Provide the [x, y] coordinate of the cell's center where the given text is located.  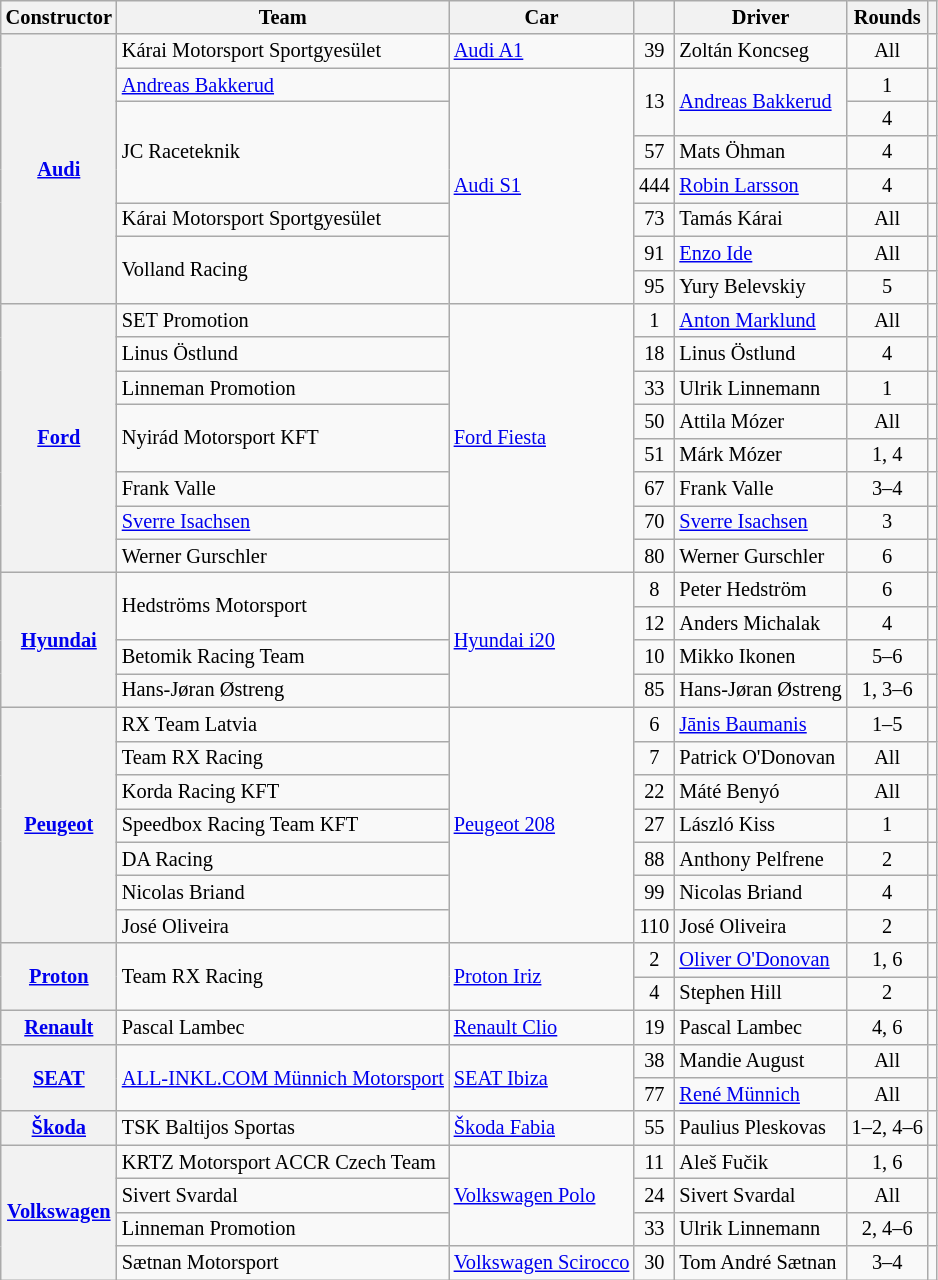
Paulius Pleskovas [760, 1128]
RX Team Latvia [283, 724]
80 [654, 556]
30 [654, 1263]
TSK Baltijos Sportas [283, 1128]
Sætnan Motorsport [283, 1263]
Volland Racing [283, 270]
50 [654, 421]
67 [654, 489]
8 [654, 589]
444 [654, 186]
Robin Larsson [760, 186]
Korda Racing KFT [283, 791]
110 [654, 926]
Proton [59, 976]
Anders Michalak [760, 623]
24 [654, 1195]
Constructor [59, 17]
Attila Mózer [760, 421]
88 [654, 859]
1–5 [888, 724]
5–6 [888, 657]
Hyundai [59, 640]
73 [654, 219]
SEAT [59, 1078]
18 [654, 354]
22 [654, 791]
Aleš Fučik [760, 1162]
7 [654, 758]
91 [654, 253]
3 [888, 522]
95 [654, 287]
1, 4 [888, 455]
39 [654, 51]
Ford Fiesta [542, 438]
Volkswagen [59, 1212]
85 [654, 690]
Peugeot [59, 825]
5 [888, 287]
Máté Benyó [760, 791]
László Kiss [760, 825]
JC Raceteknik [283, 152]
Audi [59, 168]
Renault [59, 1027]
Škoda [59, 1128]
SEAT Ibiza [542, 1078]
Anton Marklund [760, 320]
Tamás Kárai [760, 219]
Zoltán Koncseg [760, 51]
Audi A1 [542, 51]
77 [654, 1094]
Yury Belevskiy [760, 287]
Rounds [888, 17]
Car [542, 17]
Team [283, 17]
Patrick O'Donovan [760, 758]
4, 6 [888, 1027]
1–2, 4–6 [888, 1128]
Hyundai i20 [542, 640]
Enzo Ide [760, 253]
Volkswagen Polo [542, 1196]
Audi S1 [542, 186]
99 [654, 892]
Oliver O'Donovan [760, 960]
Nyirád Motorsport KFT [283, 438]
Renault Clio [542, 1027]
Škoda Fabia [542, 1128]
Hedströms Motorsport [283, 606]
38 [654, 1061]
1, 3–6 [888, 690]
10 [654, 657]
12 [654, 623]
2, 4–6 [888, 1229]
Peter Hedström [760, 589]
Peugeot 208 [542, 825]
SET Promotion [283, 320]
Jānis Baumanis [760, 724]
KRTZ Motorsport ACCR Czech Team [283, 1162]
Speedbox Racing Team KFT [283, 825]
Tom André Sætnan [760, 1263]
Volkswagen Scirocco [542, 1263]
55 [654, 1128]
27 [654, 825]
ALL-INKL.COM Münnich Motorsport [283, 1078]
Mikko Ikonen [760, 657]
11 [654, 1162]
Betomik Racing Team [283, 657]
DA Racing [283, 859]
51 [654, 455]
Ford [59, 438]
Driver [760, 17]
70 [654, 522]
Anthony Pelfrene [760, 859]
19 [654, 1027]
René Münnich [760, 1094]
57 [654, 152]
Proton Iriz [542, 976]
13 [654, 102]
Stephen Hill [760, 993]
Mats Öhman [760, 152]
Márk Mózer [760, 455]
Mandie August [760, 1061]
